Provide the [X, Y] coordinate of the cell's center where the given text is located.  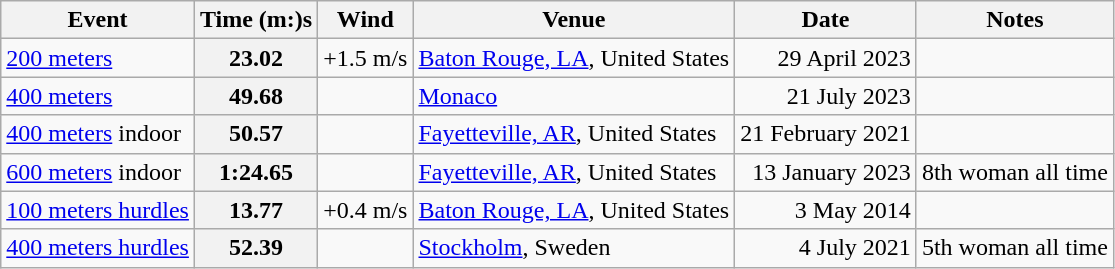
1:24.65 [256, 172]
Event [98, 20]
Wind [366, 20]
+1.5 m/s [366, 58]
8th woman all time [1014, 172]
Date [826, 20]
Monaco [574, 96]
5th woman all time [1014, 248]
23.02 [256, 58]
400 meters indoor [98, 134]
100 meters hurdles [98, 210]
Time (m:)s [256, 20]
3 May 2014 [826, 210]
Venue [574, 20]
21 February 2021 [826, 134]
13 January 2023 [826, 172]
50.57 [256, 134]
21 July 2023 [826, 96]
52.39 [256, 248]
200 meters [98, 58]
49.68 [256, 96]
400 meters [98, 96]
+0.4 m/s [366, 210]
4 July 2021 [826, 248]
Stockholm, Sweden [574, 248]
Notes [1014, 20]
600 meters indoor [98, 172]
13.77 [256, 210]
29 April 2023 [826, 58]
400 meters hurdles [98, 248]
